Return [X, Y] of the center of cell containing provided text 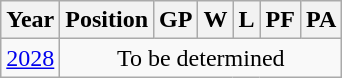
2028 [30, 58]
PF [280, 20]
To be determined [201, 58]
W [216, 20]
Position [107, 20]
Year [30, 20]
PA [320, 20]
GP [176, 20]
L [246, 20]
